Scan for the cell matching the given text and deliver its [x, y] coordinate at center. 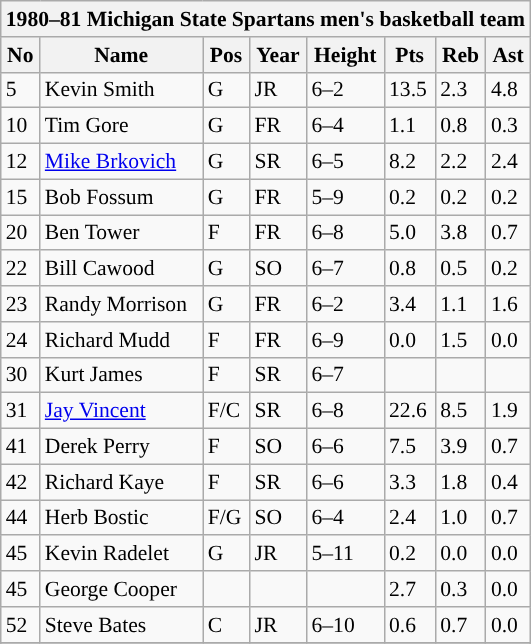
41 [20, 447]
Ast [508, 55]
12 [20, 162]
1.0 [460, 518]
6–10 [345, 625]
1.5 [460, 340]
2.2 [460, 162]
5.0 [410, 233]
Jay Vincent [122, 411]
4.8 [508, 90]
5–9 [345, 197]
23 [20, 304]
52 [20, 625]
Pos [226, 55]
Ben Tower [122, 233]
2.7 [410, 589]
Richard Kaye [122, 482]
George Cooper [122, 589]
3.8 [460, 233]
24 [20, 340]
5 [20, 90]
Bill Cawood [122, 269]
1.8 [460, 482]
3.3 [410, 482]
13.5 [410, 90]
2.3 [460, 90]
6–5 [345, 162]
Bob Fossum [122, 197]
Herb Bostic [122, 518]
F/C [226, 411]
Kevin Smith [122, 90]
8.5 [460, 411]
Reb [460, 55]
Richard Mudd [122, 340]
44 [20, 518]
Kurt James [122, 375]
22 [20, 269]
0.5 [460, 269]
5–11 [345, 554]
7.5 [410, 447]
F/G [226, 518]
Height [345, 55]
Mike Brkovich [122, 162]
3.4 [410, 304]
22.6 [410, 411]
3.9 [460, 447]
No [20, 55]
0.4 [508, 482]
31 [20, 411]
0.6 [410, 625]
1980–81 Michigan State Spartans men's basketball team [266, 19]
Randy Morrison [122, 304]
10 [20, 126]
Derek Perry [122, 447]
1.9 [508, 411]
C [226, 625]
20 [20, 233]
Tim Gore [122, 126]
Pts [410, 55]
Year [278, 55]
8.2 [410, 162]
Steve Bates [122, 625]
Name [122, 55]
30 [20, 375]
42 [20, 482]
1.6 [508, 304]
Kevin Radelet [122, 554]
6–9 [345, 340]
15 [20, 197]
